Scan for the cell matching the given text and deliver its [x, y] coordinate at center. 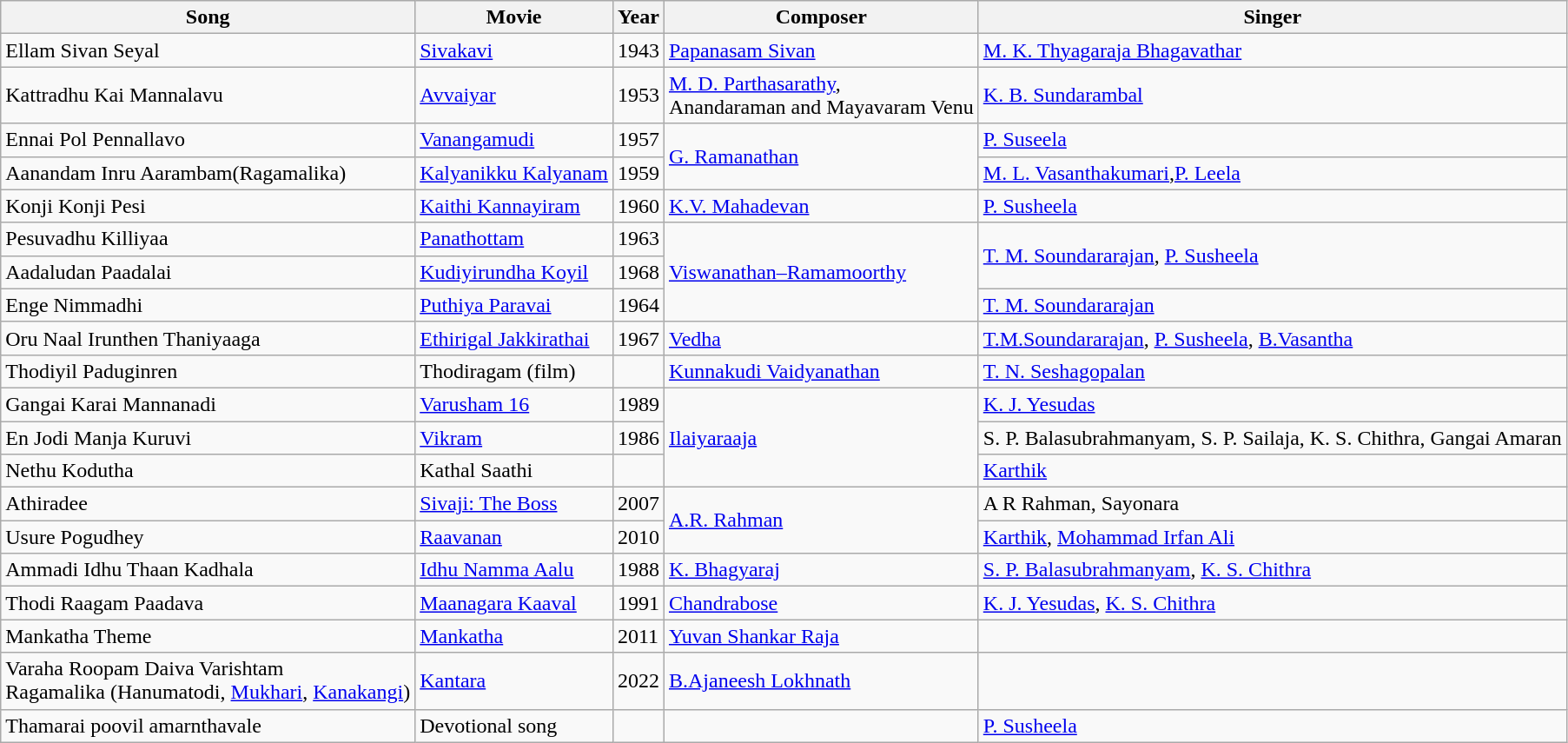
Aadaludan Paadalai [208, 272]
Puthiya Paravai [514, 305]
1963 [638, 239]
P. Suseela [1272, 140]
Pesuvadhu Killiyaa [208, 239]
2011 [638, 636]
Vanangamudi [514, 140]
M. D. Parthasarathy,Anandaraman and Mayavaram Venu [821, 96]
Papanasam Sivan [821, 50]
1988 [638, 570]
Composer [821, 17]
K. J. Yesudas, K. S. Chithra [1272, 603]
Thamarai poovil amarnthavale [208, 726]
1991 [638, 603]
1959 [638, 173]
Varusham 16 [514, 404]
Panathottam [514, 239]
1968 [638, 272]
Kunnakudi Vaidyanathan [821, 371]
Kudiyirundha Koyil [514, 272]
B.Ajaneesh Lokhnath [821, 681]
Sivaji: The Boss [514, 504]
Maanagara Kaaval [514, 603]
Ellam Sivan Seyal [208, 50]
Nethu Kodutha [208, 471]
Mankatha Theme [208, 636]
Ammadi Idhu Thaan Kadhala [208, 570]
Karthik [1272, 471]
S. P. Balasubrahmanyam, S. P. Sailaja, K. S. Chithra, Gangai Amaran [1272, 437]
2010 [638, 537]
Gangai Karai Mannanadi [208, 404]
Raavanan [514, 537]
Avvaiyar [514, 96]
2022 [638, 681]
K. J. Yesudas [1272, 404]
K. Bhagyaraj [821, 570]
Aanandam Inru Aarambam(Ragamalika) [208, 173]
Kantara [514, 681]
A.R. Rahman [821, 521]
1967 [638, 338]
T. N. Seshagopalan [1272, 371]
Usure Pogudhey [208, 537]
T. M. Soundararajan [1272, 305]
Yuvan Shankar Raja [821, 636]
Vedha [821, 338]
K. B. Sundarambal [1272, 96]
G. Ramanathan [821, 156]
1989 [638, 404]
A R Rahman, Sayonara [1272, 504]
Konji Konji Pesi [208, 206]
Kathal Saathi [514, 471]
Song [208, 17]
Chandrabose [821, 603]
Singer [1272, 17]
Kaithi Kannayiram [514, 206]
M. L. Vasanthakumari,P. Leela [1272, 173]
T.M.Soundararajan, P. Susheela, B.Vasantha [1272, 338]
Oru Naal Irunthen Thaniyaaga [208, 338]
Sivakavi [514, 50]
Viswanathan–Ramamoorthy [821, 272]
Mankatha [514, 636]
M. K. Thyagaraja Bhagavathar [1272, 50]
1957 [638, 140]
Athiradee [208, 504]
Thodiragam (film) [514, 371]
Vikram [514, 437]
En Jodi Manja Kuruvi [208, 437]
Year [638, 17]
Kalyanikku Kalyanam [514, 173]
Movie [514, 17]
1943 [638, 50]
Karthik, Mohammad Irfan Ali [1272, 537]
Idhu Namma Aalu [514, 570]
1960 [638, 206]
Enge Nimmadhi [208, 305]
Kattradhu Kai Mannalavu [208, 96]
Thodiyil Paduginren [208, 371]
1964 [638, 305]
2007 [638, 504]
Thodi Raagam Paadava [208, 603]
S. P. Balasubrahmanyam, K. S. Chithra [1272, 570]
1986 [638, 437]
K.V. Mahadevan [821, 206]
Ennai Pol Pennallavo [208, 140]
T. M. Soundararajan, P. Susheela [1272, 255]
1953 [638, 96]
Devotional song [514, 726]
Ethirigal Jakkirathai [514, 338]
Ilaiyaraaja [821, 437]
Varaha Roopam Daiva VarishtamRagamalika (Hanumatodi, Mukhari, Kanakangi) [208, 681]
